Output the [x, y] coordinate of the center of the cell containing the given text.  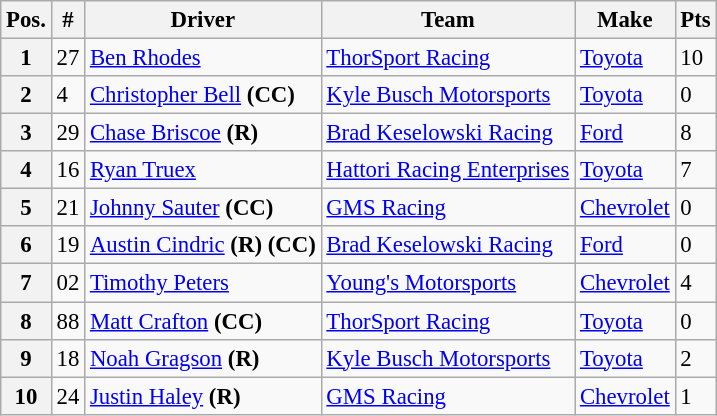
Pts [696, 20]
29 [68, 133]
Austin Cindric (R) (CC) [203, 245]
Justin Haley (R) [203, 396]
6 [26, 245]
Hattori Racing Enterprises [448, 170]
Johnny Sauter (CC) [203, 208]
Noah Gragson (R) [203, 358]
16 [68, 170]
3 [26, 133]
Timothy Peters [203, 283]
Team [448, 20]
Christopher Bell (CC) [203, 95]
Young's Motorsports [448, 283]
27 [68, 58]
Driver [203, 20]
# [68, 20]
88 [68, 321]
Ben Rhodes [203, 58]
Make [625, 20]
24 [68, 396]
Pos. [26, 20]
19 [68, 245]
21 [68, 208]
5 [26, 208]
Matt Crafton (CC) [203, 321]
9 [26, 358]
18 [68, 358]
02 [68, 283]
Ryan Truex [203, 170]
Chase Briscoe (R) [203, 133]
